Output the (X, Y) coordinate of the center of the cell containing the given text.  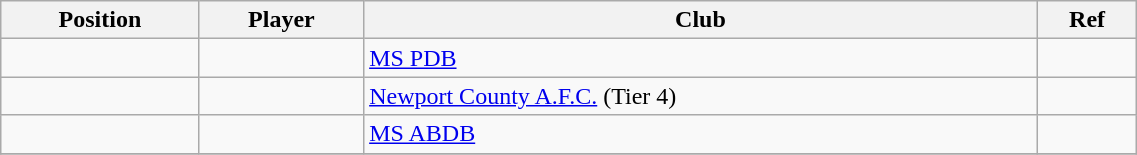
Ref (1087, 20)
Position (100, 20)
Club (701, 20)
MS ABDB (701, 134)
Newport County A.F.C. (Tier 4) (701, 96)
Player (281, 20)
MS PDB (701, 58)
